Provide the (X, Y) coordinate of the cell's center where the given text is located.  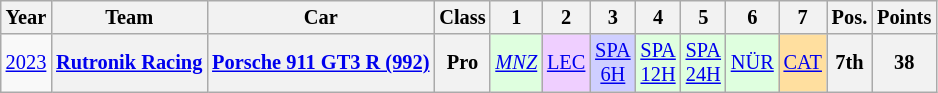
MNZ (516, 63)
LEC (566, 63)
2 (566, 17)
38 (904, 63)
Points (904, 17)
2023 (26, 63)
Rutronik Racing (129, 63)
SPA12H (658, 63)
1 (516, 17)
Team (129, 17)
5 (704, 17)
3 (612, 17)
SPA6H (612, 63)
NÜR (752, 63)
4 (658, 17)
Porsche 911 GT3 R (992) (320, 63)
Pro (462, 63)
Pos. (850, 17)
CAT (803, 63)
Class (462, 17)
6 (752, 17)
7th (850, 63)
Year (26, 17)
7 (803, 17)
SPA24H (704, 63)
Car (320, 17)
